Pinpoint the cell where the given text exists, returning its (x, y) midpoint coordinate. 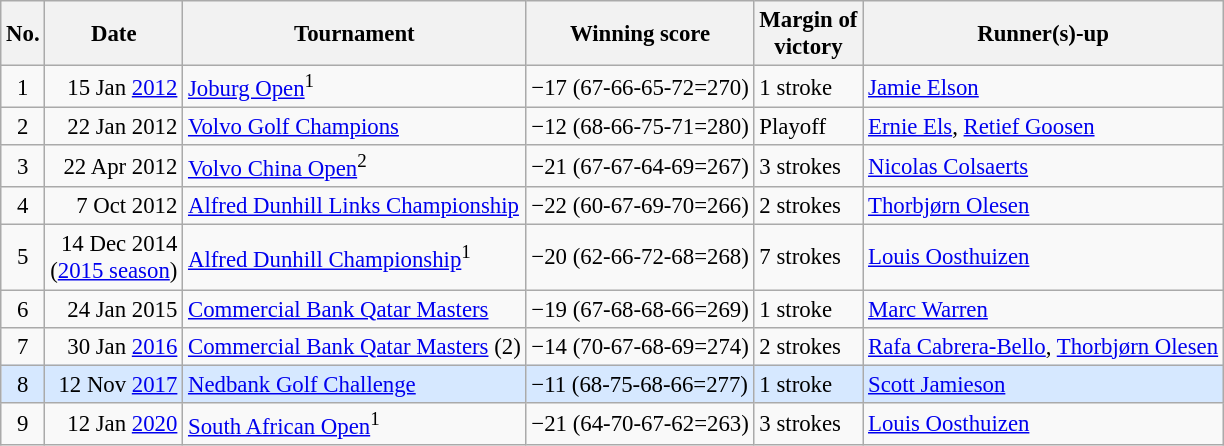
8 (23, 384)
22 Apr 2012 (114, 166)
Joburg Open1 (354, 87)
30 Jan 2016 (114, 346)
No. (23, 34)
Marc Warren (1044, 309)
7 (23, 346)
7 Oct 2012 (114, 207)
Nicolas Colsaerts (1044, 166)
Volvo China Open2 (354, 166)
−17 (67-66-65-72=270) (640, 87)
Volvo Golf Champions (354, 127)
Playoff (808, 127)
−19 (67-68-68-66=269) (640, 309)
14 Dec 2014(2015 season) (114, 258)
15 Jan 2012 (114, 87)
6 (23, 309)
−22 (60-67-69-70=266) (640, 207)
Margin ofvictory (808, 34)
Rafa Cabrera-Bello, Thorbjørn Olesen (1044, 346)
Commercial Bank Qatar Masters (354, 309)
Scott Jamieson (1044, 384)
Commercial Bank Qatar Masters (2) (354, 346)
4 (23, 207)
Nedbank Golf Challenge (354, 384)
2 (23, 127)
Date (114, 34)
Alfred Dunhill Links Championship (354, 207)
Alfred Dunhill Championship1 (354, 258)
7 strokes (808, 258)
Runner(s)-up (1044, 34)
12 Jan 2020 (114, 423)
−12 (68-66-75-71=280) (640, 127)
22 Jan 2012 (114, 127)
−11 (68-75-68-66=277) (640, 384)
3 (23, 166)
Winning score (640, 34)
24 Jan 2015 (114, 309)
−20 (62-66-72-68=268) (640, 258)
−21 (64-70-67-62=263) (640, 423)
Jamie Elson (1044, 87)
−14 (70-67-68-69=274) (640, 346)
1 (23, 87)
Tournament (354, 34)
−21 (67-67-64-69=267) (640, 166)
12 Nov 2017 (114, 384)
South African Open1 (354, 423)
Ernie Els, Retief Goosen (1044, 127)
Thorbjørn Olesen (1044, 207)
9 (23, 423)
5 (23, 258)
